Locate the cell with the specified text and output its [X, Y] center coordinate. 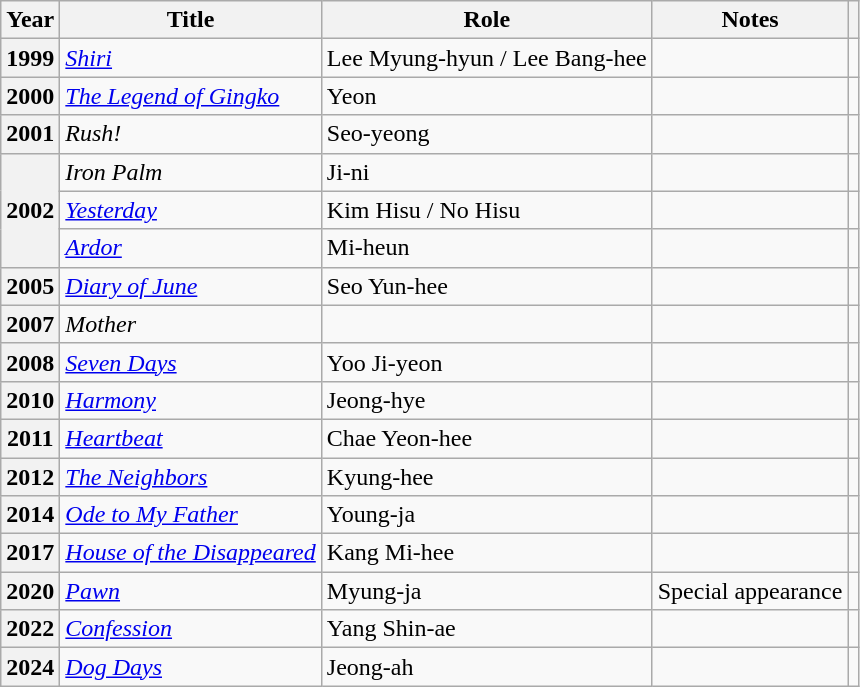
Myung-ja [486, 591]
Rush! [190, 134]
Ji-ni [486, 172]
2020 [30, 591]
Chae Yeon-hee [486, 438]
Yeon [486, 96]
Kyung-hee [486, 477]
2001 [30, 134]
2024 [30, 667]
2022 [30, 629]
Seo Yun-hee [486, 286]
Dog Days [190, 667]
Confession [190, 629]
Ode to My Father [190, 515]
Yang Shin-ae [486, 629]
Seven Days [190, 362]
The Neighbors [190, 477]
Notes [750, 20]
Year [30, 20]
Mother [190, 324]
Mi-heun [486, 248]
2010 [30, 400]
Jeong-hye [486, 400]
2000 [30, 96]
Ardor [190, 248]
2002 [30, 210]
Kim Hisu / No Hisu [486, 210]
Kang Mi-hee [486, 553]
Pawn [190, 591]
Seo-yeong [486, 134]
Role [486, 20]
Heartbeat [190, 438]
Iron Palm [190, 172]
2014 [30, 515]
Yoo Ji-yeon [486, 362]
Title [190, 20]
Yesterday [190, 210]
Shiri [190, 58]
The Legend of Gingko [190, 96]
2017 [30, 553]
1999 [30, 58]
2012 [30, 477]
2005 [30, 286]
Lee Myung-hyun / Lee Bang-hee [486, 58]
2011 [30, 438]
2007 [30, 324]
Harmony [190, 400]
Young-ja [486, 515]
Jeong-ah [486, 667]
2008 [30, 362]
Special appearance [750, 591]
House of the Disappeared [190, 553]
Diary of June [190, 286]
